Output the [x, y] coordinate of the center of the cell containing the given text.  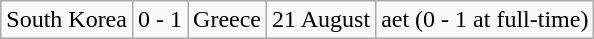
0 - 1 [160, 20]
Greece [228, 20]
aet (0 - 1 at full-time) [485, 20]
21 August [322, 20]
South Korea [67, 20]
